Output the (x, y) coordinate of the center of the cell containing the given text.  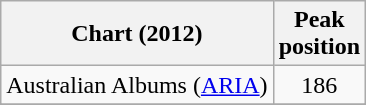
186 (319, 85)
Australian Albums (ARIA) (137, 85)
Peakposition (319, 34)
Chart (2012) (137, 34)
